Output the [X, Y] coordinate of the center of the cell containing the given text.  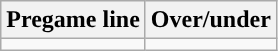
Over/under [210, 20]
Pregame line [74, 20]
